Find where the given text appears and provide that cell's center as [x, y] coordinate. 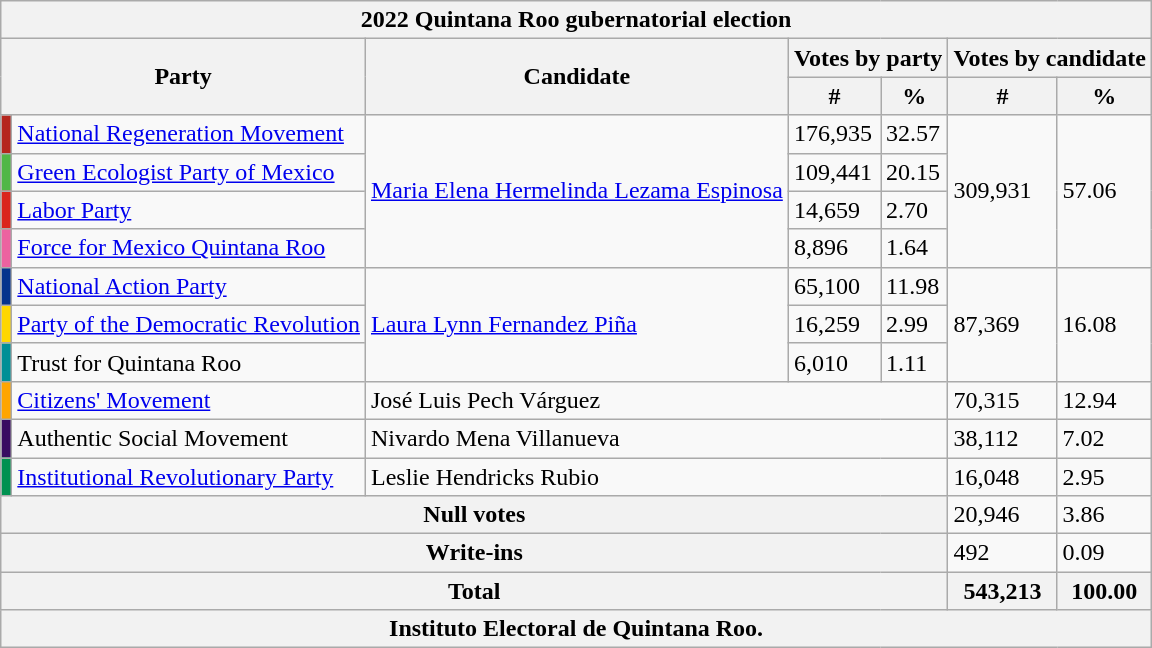
16,259 [834, 324]
José Luis Pech Várguez [656, 400]
109,441 [834, 172]
12.94 [1104, 400]
14,659 [834, 210]
National Regeneration Movement [189, 134]
11.98 [914, 286]
Labor Party [189, 210]
176,935 [834, 134]
Institutional Revolutionary Party [189, 477]
Authentic Social Movement [189, 438]
7.02 [1104, 438]
0.09 [1104, 553]
70,315 [1002, 400]
2.99 [914, 324]
Maria Elena Hermelinda Lezama Espinosa [576, 191]
543,213 [1002, 591]
1.64 [914, 248]
57.06 [1104, 191]
Instituto Electoral de Quintana Roo. [576, 629]
2.70 [914, 210]
Green Ecologist Party of Mexico [189, 172]
Votes by candidate [1050, 58]
Nivardo Mena Villanueva [656, 438]
8,896 [834, 248]
Candidate [576, 77]
Votes by party [868, 58]
Null votes [474, 515]
100.00 [1104, 591]
16,048 [1002, 477]
20,946 [1002, 515]
Party [184, 77]
Force for Mexico Quintana Roo [189, 248]
Party of the Democratic Revolution [189, 324]
Laura Lynn Fernandez Piña [576, 324]
87,369 [1002, 324]
Total [474, 591]
National Action Party [189, 286]
16.08 [1104, 324]
Write-ins [474, 553]
3.86 [1104, 515]
20.15 [914, 172]
492 [1002, 553]
65,100 [834, 286]
Trust for Quintana Roo [189, 362]
32.57 [914, 134]
2022 Quintana Roo gubernatorial election [576, 20]
6,010 [834, 362]
38,112 [1002, 438]
Citizens' Movement [189, 400]
309,931 [1002, 191]
2.95 [1104, 477]
1.11 [914, 362]
Leslie Hendricks Rubio [656, 477]
